Determine the (x, y) coordinate at the center of the cell enclosing the given text.  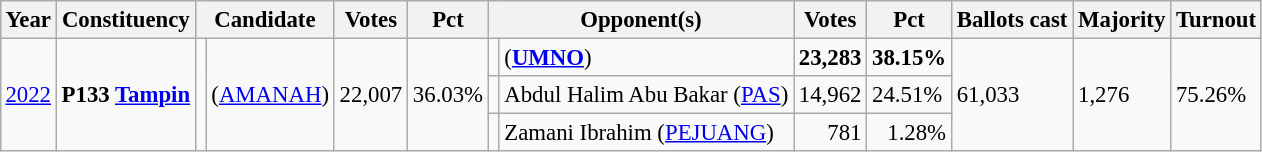
Constituency (126, 20)
24.51% (910, 95)
22,007 (370, 94)
75.26% (1216, 94)
61,033 (1012, 94)
14,962 (830, 95)
781 (830, 133)
Opponent(s) (640, 20)
1,276 (1122, 94)
2022 (28, 94)
Zamani Ibrahim (PEJUANG) (646, 133)
P133 Tampin (126, 94)
Candidate (264, 20)
Ballots cast (1012, 20)
(UMNO) (646, 57)
23,283 (830, 57)
Majority (1122, 20)
36.03% (448, 94)
Turnout (1216, 20)
Year (28, 20)
38.15% (910, 57)
Abdul Halim Abu Bakar (PAS) (646, 95)
(AMANAH) (270, 94)
1.28% (910, 133)
